Determine the [x, y] coordinate at the center of the cell enclosing the given text.  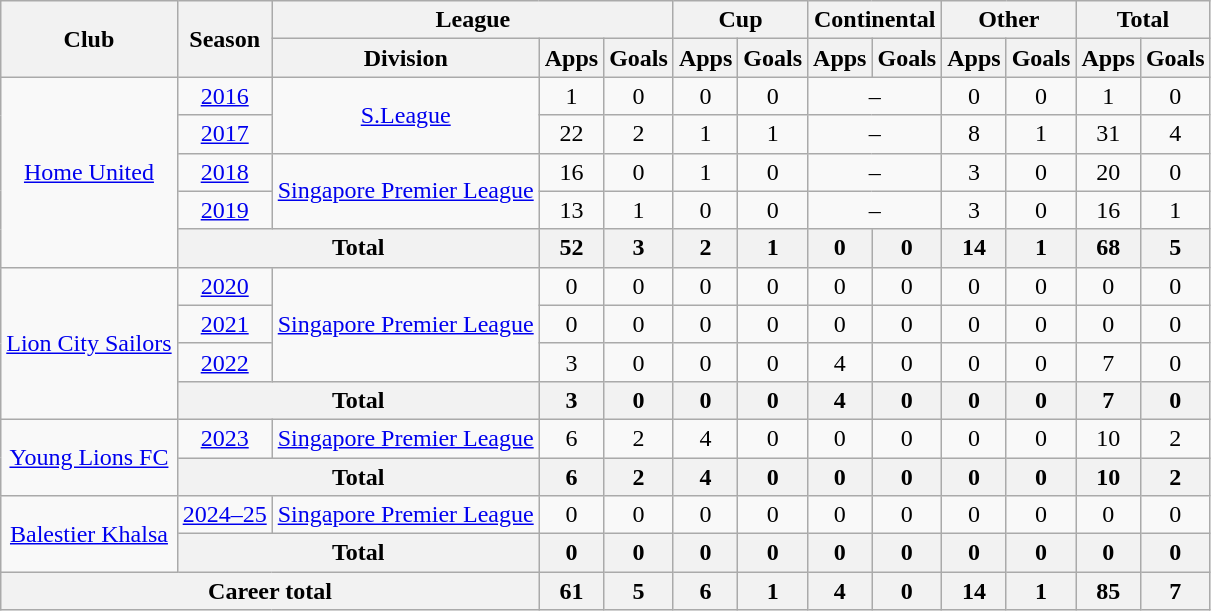
2024–25 [224, 515]
Career total [270, 591]
Continental [875, 20]
13 [571, 210]
Home United [89, 172]
Division [406, 58]
Balestier Khalsa [89, 534]
31 [1108, 134]
2023 [224, 438]
Young Lions FC [89, 457]
68 [1108, 248]
52 [571, 248]
Lion City Sailors [89, 343]
2016 [224, 96]
2021 [224, 324]
Club [89, 39]
85 [1108, 591]
8 [974, 134]
2019 [224, 210]
Other [1009, 20]
2022 [224, 362]
Season [224, 39]
20 [1108, 172]
S.League [406, 115]
22 [571, 134]
2018 [224, 172]
61 [571, 591]
League [472, 20]
Cup [740, 20]
2017 [224, 134]
2020 [224, 286]
